Return the [X, Y] coordinate for the center point of the cell that contains the specified text.  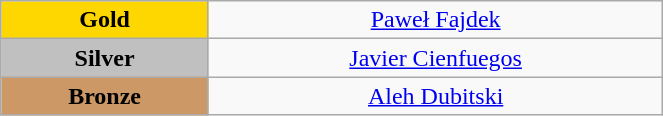
Aleh Dubitski [435, 96]
Silver [105, 58]
Bronze [105, 96]
Javier Cienfuegos [435, 58]
Paweł Fajdek [435, 20]
Gold [105, 20]
